Output the [X, Y] coordinate of the center of the cell containing the given text.  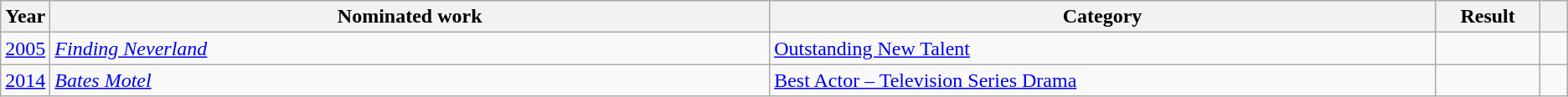
Year [25, 17]
Nominated work [410, 17]
Bates Motel [410, 80]
Result [1488, 17]
Category [1102, 17]
2005 [25, 48]
Best Actor – Television Series Drama [1102, 80]
2014 [25, 80]
Finding Neverland [410, 48]
Outstanding New Talent [1102, 48]
